Provide the [x, y] coordinate of the cell's center where the given text is located.  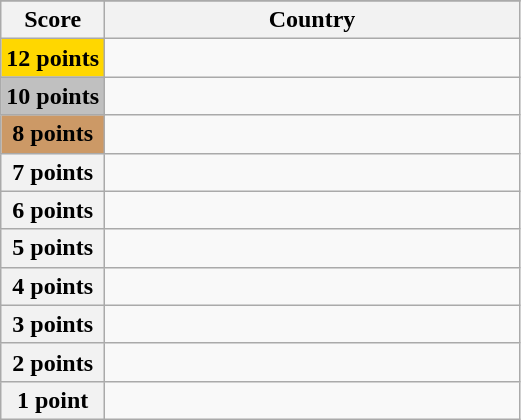
7 points [53, 172]
Score [53, 20]
12 points [53, 58]
2 points [53, 362]
4 points [53, 286]
6 points [53, 210]
5 points [53, 248]
1 point [53, 400]
Country [312, 20]
3 points [53, 324]
8 points [53, 134]
10 points [53, 96]
